From the cell containing the given text, extract its center point as (x, y) coordinate. 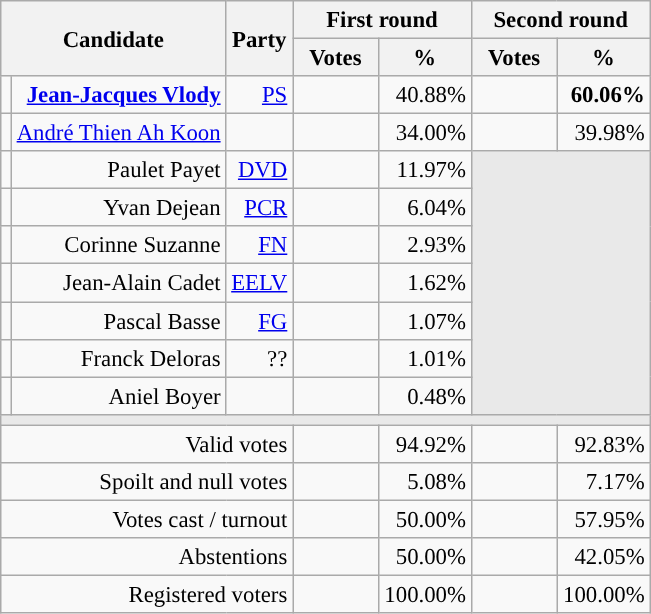
0.48% (424, 396)
Pascal Basse (118, 321)
1.07% (424, 321)
Yvan Dejean (118, 208)
Corinne Suzanne (118, 245)
2.93% (424, 245)
Jean-Jacques Vlody (118, 95)
Second round (560, 20)
34.00% (424, 133)
EELV (260, 283)
92.83% (604, 444)
57.95% (604, 519)
Valid votes (147, 444)
?? (260, 358)
Abstentions (147, 557)
60.06% (604, 95)
First round (382, 20)
Paulet Payet (118, 170)
FG (260, 321)
Aniel Boyer (118, 396)
40.88% (424, 95)
39.98% (604, 133)
Party (260, 38)
André Thien Ah Koon (118, 133)
1.01% (424, 358)
DVD (260, 170)
Votes cast / turnout (147, 519)
Candidate (114, 38)
Jean-Alain Cadet (118, 283)
PCR (260, 208)
11.97% (424, 170)
7.17% (604, 482)
Registered voters (147, 594)
Spoilt and null votes (147, 482)
5.08% (424, 482)
PS (260, 95)
1.62% (424, 283)
6.04% (424, 208)
94.92% (424, 444)
FN (260, 245)
Franck Deloras (118, 358)
42.05% (604, 557)
